Scan for the cell matching the given text and deliver its [x, y] coordinate at center. 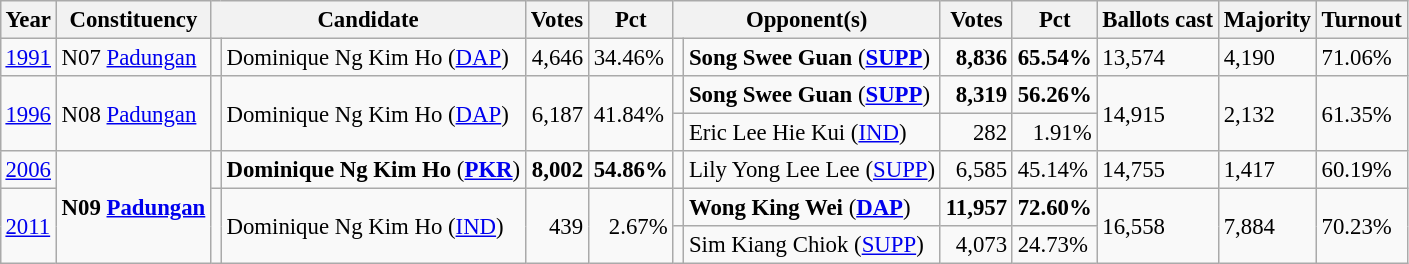
439 [556, 226]
2011 [28, 226]
N08 Padungan [133, 114]
6,585 [976, 170]
1,417 [1267, 170]
Ballots cast [1158, 20]
N07 Padungan [133, 57]
16,558 [1158, 226]
13,574 [1158, 57]
8,319 [976, 95]
11,957 [976, 208]
56.26% [1054, 95]
7,884 [1267, 226]
Eric Lee Hie Kui (IND) [812, 133]
8,002 [556, 170]
60.19% [1362, 170]
72.60% [1054, 208]
Year [28, 20]
Candidate [368, 20]
70.23% [1362, 226]
45.14% [1054, 170]
4,190 [1267, 57]
4,073 [976, 245]
Majority [1267, 20]
6,187 [556, 114]
4,646 [556, 57]
41.84% [630, 114]
Dominique Ng Kim Ho (PKR) [373, 170]
Sim Kiang Chiok (SUPP) [812, 245]
61.35% [1362, 114]
14,915 [1158, 114]
Turnout [1362, 20]
Wong King Wei (DAP) [812, 208]
Constituency [133, 20]
2,132 [1267, 114]
1.91% [1054, 133]
14,755 [1158, 170]
2.67% [630, 226]
24.73% [1054, 245]
65.54% [1054, 57]
1991 [28, 57]
71.06% [1362, 57]
8,836 [976, 57]
N09 Padungan [133, 208]
Opponent(s) [806, 20]
Dominique Ng Kim Ho (IND) [373, 226]
2006 [28, 170]
34.46% [630, 57]
Lily Yong Lee Lee (SUPP) [812, 170]
54.86% [630, 170]
1996 [28, 114]
282 [976, 133]
